Determine the [X, Y] coordinate at the center of the cell enclosing the given text.  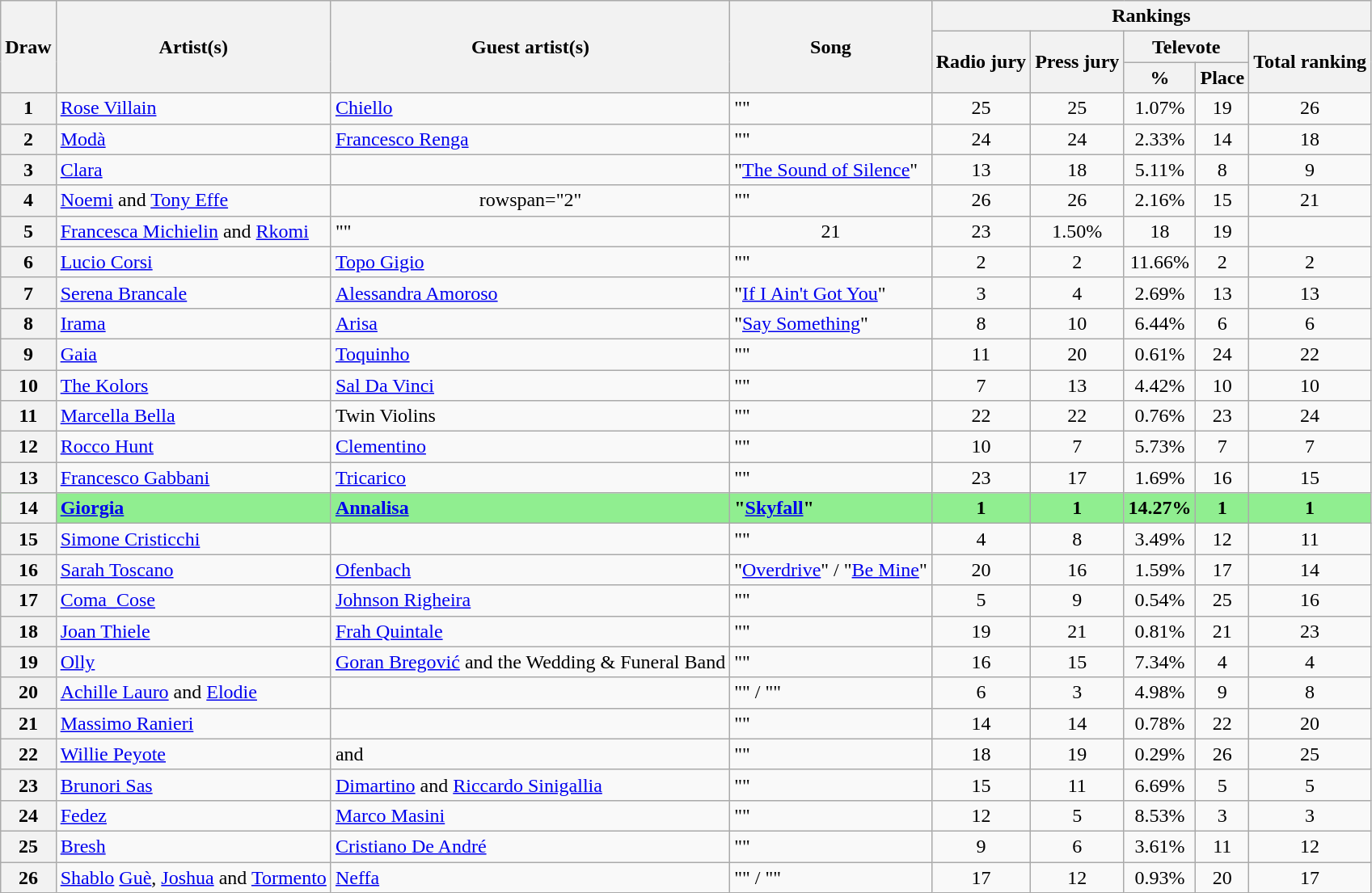
Joan Thiele [193, 631]
6.44% [1159, 323]
4.42% [1159, 385]
Bresh [193, 846]
Artist(s) [193, 47]
Willie Peyote [193, 754]
"Overdrive" / "Be Mine" [831, 570]
Radio jury [981, 62]
Shablo Guè, Joshua and Tormento [193, 877]
Alessandra Amoroso [530, 293]
Serena Brancale [193, 293]
5.73% [1159, 447]
Brunori Sas [193, 785]
Lucio Corsi [193, 262]
Tricarico [530, 478]
14.27% [1159, 508]
Marcella Bella [193, 416]
Annalisa [530, 508]
Francesco Renga [530, 139]
Rankings [1151, 16]
Marco Masini [530, 815]
11.66% [1159, 262]
0.76% [1159, 416]
4.98% [1159, 693]
Clara [193, 170]
Johnson Righeira [530, 600]
Press jury [1077, 62]
1.07% [1159, 108]
Achille Lauro and Elodie [193, 693]
Goran Bregović and the Wedding & Funeral Band [530, 662]
Song [831, 47]
Topo Gigio [530, 262]
7.34% [1159, 662]
Giorgia [193, 508]
0.93% [1159, 877]
Francesca Michielin and Rkomi [193, 231]
Toquinho [530, 354]
Simone Cristicchi [193, 539]
0.54% [1159, 600]
3.61% [1159, 846]
2.16% [1159, 200]
and [530, 754]
Dimartino and Riccardo Sinigallia [530, 785]
Noemi and Tony Effe [193, 200]
1.69% [1159, 478]
Neffa [530, 877]
Fedez [193, 815]
rowspan="2" [530, 200]
"If I Ain't Got You" [831, 293]
Coma_Cose [193, 600]
Irama [193, 323]
0.78% [1159, 723]
Place [1222, 78]
0.81% [1159, 631]
8.53% [1159, 815]
0.29% [1159, 754]
Francesco Gabbani [193, 478]
Ofenbach [530, 570]
6.69% [1159, 785]
Massimo Ranieri [193, 723]
Chiello [530, 108]
Sarah Toscano [193, 570]
The Kolors [193, 385]
Guest artist(s) [530, 47]
Cristiano De André [530, 846]
Televote [1187, 47]
Frah Quintale [530, 631]
2.69% [1159, 293]
Olly [193, 662]
1.59% [1159, 570]
Arisa [530, 323]
Clementino [530, 447]
Total ranking [1310, 62]
1.50% [1077, 231]
Gaia [193, 354]
"The Sound of Silence" [831, 170]
"Say Something" [831, 323]
% [1159, 78]
3.49% [1159, 539]
Twin Violins [530, 416]
0.61% [1159, 354]
Sal Da Vinci [530, 385]
2.33% [1159, 139]
"Skyfall" [831, 508]
Draw [28, 47]
Rose Villain [193, 108]
5.11% [1159, 170]
Rocco Hunt [193, 447]
Modà [193, 139]
